For the text-containing cell, return its midpoint in (x, y) coordinate format. 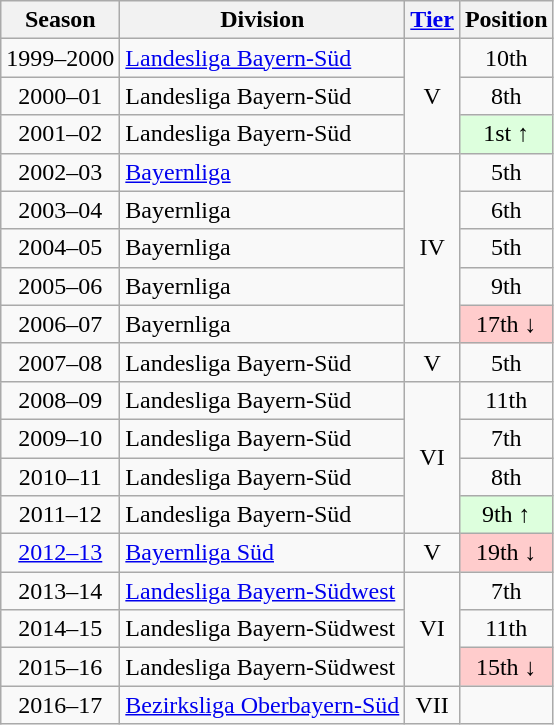
2015–16 (60, 667)
2006–07 (60, 324)
2016–17 (60, 705)
2008–09 (60, 400)
2002–03 (60, 172)
19th ↓ (506, 553)
1st ↑ (506, 134)
17th ↓ (506, 324)
2003–04 (60, 210)
Bayernliga Süd (262, 553)
2013–14 (60, 591)
Bezirksliga Oberbayern-Süd (262, 705)
2004–05 (60, 248)
Position (506, 20)
2012–13 (60, 553)
2007–08 (60, 362)
10th (506, 58)
1999–2000 (60, 58)
15th ↓ (506, 667)
2000–01 (60, 96)
9th (506, 286)
Division (262, 20)
2005–06 (60, 286)
Season (60, 20)
9th ↑ (506, 515)
2009–10 (60, 438)
Tier (432, 20)
2001–02 (60, 134)
6th (506, 210)
IV (432, 248)
2014–15 (60, 629)
2010–11 (60, 477)
VII (432, 705)
2011–12 (60, 515)
